Provide the [x, y] coordinate of the cell's center where the given text is located.  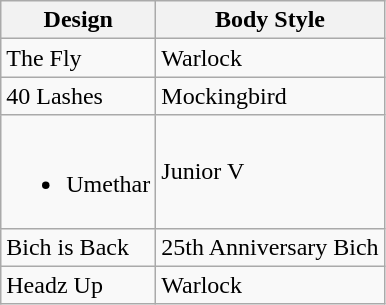
Umethar [78, 172]
Headz Up [78, 285]
Body Style [270, 20]
Design [78, 20]
The Fly [78, 58]
Mockingbird [270, 96]
Bich is Back [78, 247]
Junior V [270, 172]
25th Anniversary Bich [270, 247]
40 Lashes [78, 96]
